Find where the given text appears and provide that cell's center as (X, Y) coordinate. 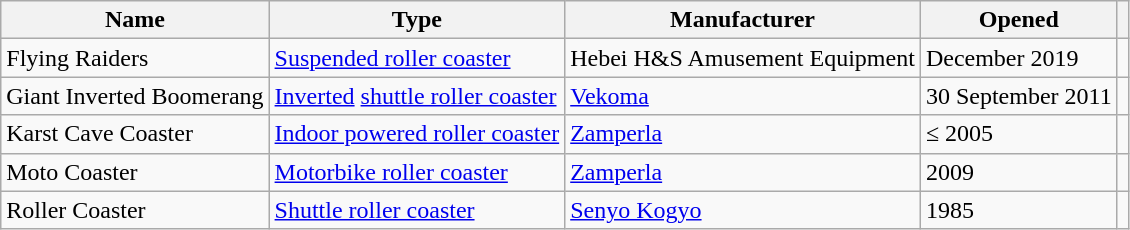
Roller Coaster (135, 210)
Inverted shuttle roller coaster (417, 96)
Motorbike roller coaster (417, 172)
Suspended roller coaster (417, 58)
Type (417, 20)
Senyo Kogyo (743, 210)
2009 (1018, 172)
30 September 2011 (1018, 96)
Name (135, 20)
≤ 2005 (1018, 134)
Vekoma (743, 96)
1985 (1018, 210)
Manufacturer (743, 20)
Moto Coaster (135, 172)
Indoor powered roller coaster (417, 134)
Flying Raiders (135, 58)
Karst Cave Coaster (135, 134)
Opened (1018, 20)
Shuttle roller coaster (417, 210)
Giant Inverted Boomerang (135, 96)
Hebei H&S Amusement Equipment (743, 58)
December 2019 (1018, 58)
